Locate the cell with the specified text and output its [X, Y] center coordinate. 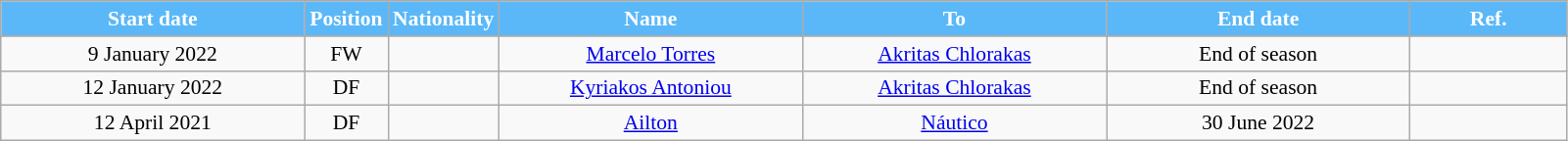
Start date [153, 19]
Marcelo Torres [650, 54]
9 January 2022 [153, 54]
12 April 2021 [153, 123]
Name [650, 19]
30 June 2022 [1259, 123]
Ailton [650, 123]
FW [347, 54]
To [954, 19]
12 January 2022 [153, 88]
Kyriakos Antoniou [650, 88]
End date [1259, 19]
Náutico [954, 123]
Nationality [443, 19]
Position [347, 19]
Ref. [1489, 19]
